Detect which cell encompasses the target text, then output its (X, Y) center coordinate. 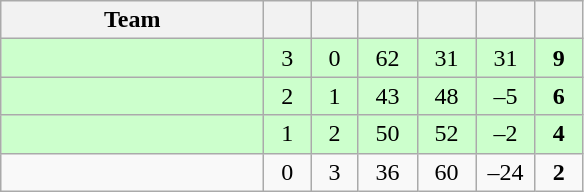
62 (388, 58)
–5 (506, 96)
4 (558, 134)
–2 (506, 134)
60 (446, 172)
Team (132, 20)
9 (558, 58)
52 (446, 134)
48 (446, 96)
50 (388, 134)
6 (558, 96)
43 (388, 96)
–24 (506, 172)
36 (388, 172)
